For the text-containing cell, return its midpoint in [x, y] coordinate format. 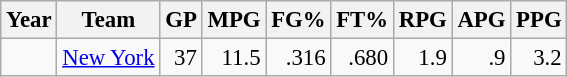
.680 [362, 58]
GP [181, 20]
FT% [362, 20]
MPG [234, 20]
RPG [422, 20]
APG [482, 20]
Team [108, 20]
37 [181, 58]
.9 [482, 58]
11.5 [234, 58]
3.2 [539, 58]
FG% [298, 20]
New York [108, 58]
1.9 [422, 58]
Year [29, 20]
.316 [298, 58]
PPG [539, 20]
